Extract the [x, y] coordinate from the center of the cell holding the provided text.  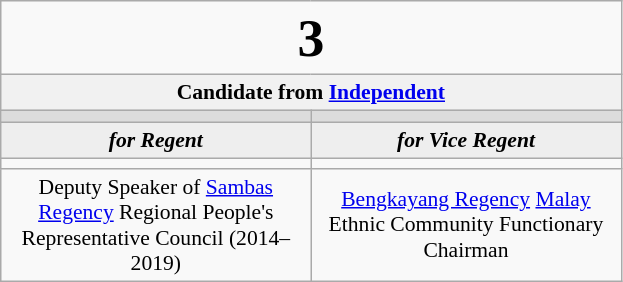
Bengkayang Regency Malay Ethnic Community Functionary Chairman [466, 225]
Candidate from Independent [311, 92]
for Vice Regent [466, 141]
for Regent [156, 141]
3 [311, 38]
Deputy Speaker of Sambas Regency Regional People's Representative Council (2014–2019) [156, 225]
